Scan for the cell matching the given text and deliver its [X, Y] coordinate at center. 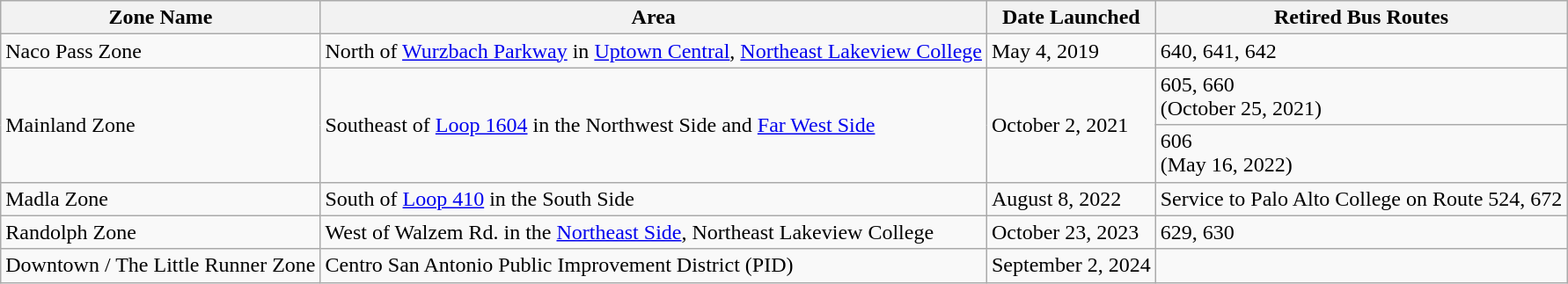
Zone Name [160, 18]
Madla Zone [160, 199]
605, 660(October 25, 2021) [1361, 97]
August 8, 2022 [1071, 199]
Retired Bus Routes [1361, 18]
May 4, 2019 [1071, 51]
Downtown / The Little Runner Zone [160, 266]
October 2, 2021 [1071, 125]
South of Loop 410 in the South Side [653, 199]
September 2, 2024 [1071, 266]
Area [653, 18]
629, 630 [1361, 232]
October 23, 2023 [1071, 232]
Centro San Antonio Public Improvement District (PID) [653, 266]
West of Walzem Rd. in the Northeast Side, Northeast Lakeview College [653, 232]
Randolph Zone [160, 232]
Naco Pass Zone [160, 51]
Service to Palo Alto College on Route 524, 672 [1361, 199]
Mainland Zone [160, 125]
North of Wurzbach Parkway in Uptown Central, Northeast Lakeview College [653, 51]
640, 641, 642 [1361, 51]
Date Launched [1071, 18]
Southeast of Loop 1604 in the Northwest Side and Far West Side [653, 125]
606(May 16, 2022) [1361, 153]
